Return [x, y] of the center of cell containing provided text 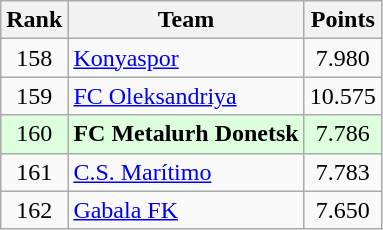
162 [34, 210]
161 [34, 172]
7.980 [342, 58]
Gabala FK [186, 210]
Rank [34, 20]
7.786 [342, 134]
7.783 [342, 172]
160 [34, 134]
7.650 [342, 210]
C.S. Marítimo [186, 172]
Team [186, 20]
159 [34, 96]
10.575 [342, 96]
FC Metalurh Donetsk [186, 134]
158 [34, 58]
Konyaspor [186, 58]
Points [342, 20]
FC Oleksandriya [186, 96]
